Scan for the cell matching the given text and deliver its [X, Y] coordinate at center. 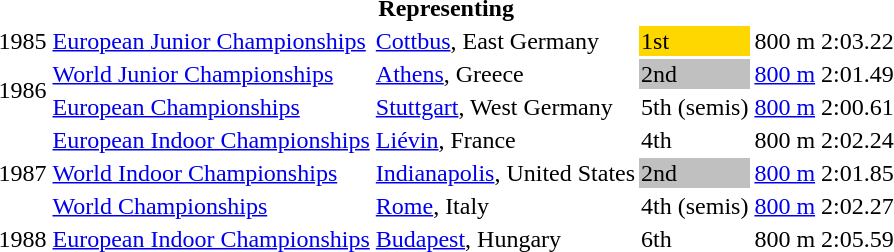
World Championships [211, 206]
Indianapolis, United States [505, 173]
4th (semis) [695, 206]
European Indoor Championships [211, 140]
4th [695, 140]
Liévin, France [505, 140]
Stuttgart, West Germany [505, 107]
Rome, Italy [505, 206]
World Indoor Championships [211, 173]
World Junior Championships [211, 74]
European Championships [211, 107]
Cottbus, East Germany [505, 41]
Athens, Greece [505, 74]
1st [695, 41]
European Junior Championships [211, 41]
5th (semis) [695, 107]
